Scan for the cell matching the given text and deliver its [x, y] coordinate at center. 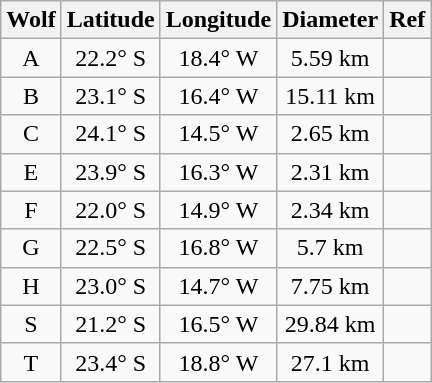
G [31, 248]
F [31, 210]
16.4° W [218, 96]
H [31, 286]
7.75 km [330, 286]
S [31, 324]
23.1° S [110, 96]
16.3° W [218, 172]
22.5° S [110, 248]
E [31, 172]
5.7 km [330, 248]
5.59 km [330, 58]
14.9° W [218, 210]
B [31, 96]
Latitude [110, 20]
21.2° S [110, 324]
2.34 km [330, 210]
15.11 km [330, 96]
14.5° W [218, 134]
14.7° W [218, 286]
22.0° S [110, 210]
2.65 km [330, 134]
22.2° S [110, 58]
16.5° W [218, 324]
T [31, 362]
24.1° S [110, 134]
Ref [408, 20]
18.8° W [218, 362]
Wolf [31, 20]
23.4° S [110, 362]
16.8° W [218, 248]
23.0° S [110, 286]
Longitude [218, 20]
Diameter [330, 20]
A [31, 58]
C [31, 134]
27.1 km [330, 362]
18.4° W [218, 58]
29.84 km [330, 324]
23.9° S [110, 172]
2.31 km [330, 172]
